Determine the [x, y] coordinate at the center of the cell enclosing the given text.  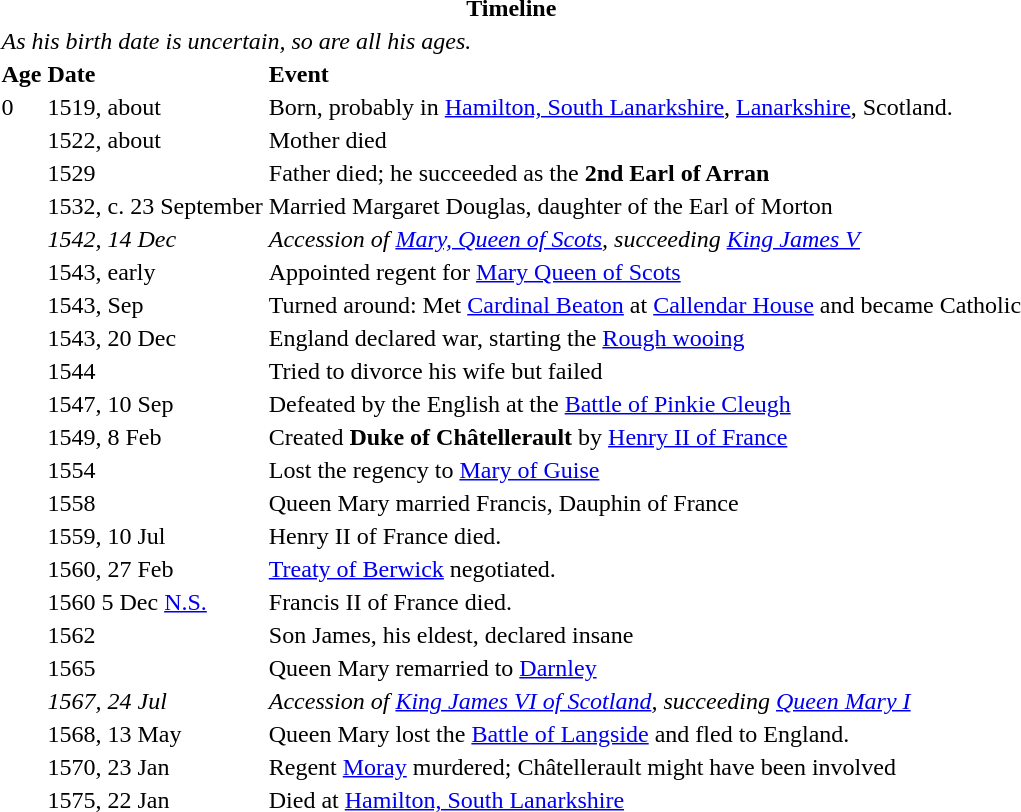
1567, 24 Jul [155, 701]
1529 [155, 173]
1568, 13 May [155, 734]
1562 [155, 635]
1558 [155, 503]
1560, 27 Feb [155, 569]
1543, 20 Dec [155, 338]
Date [155, 74]
1543, early [155, 272]
1565 [155, 668]
Age [22, 74]
1549, 8 Feb [155, 437]
1554 [155, 470]
1522, about [155, 140]
1559, 10 Jul [155, 536]
1542, 14 Dec [155, 239]
0 [22, 107]
1543, Sep [155, 305]
1519, about [155, 107]
1532, c. 23 September [155, 206]
1544 [155, 371]
1547, 10 Sep [155, 404]
1560 5 Dec N.S. [155, 602]
1570, 23 Jan [155, 767]
